Locate the cell with the specified text and output its (x, y) center coordinate. 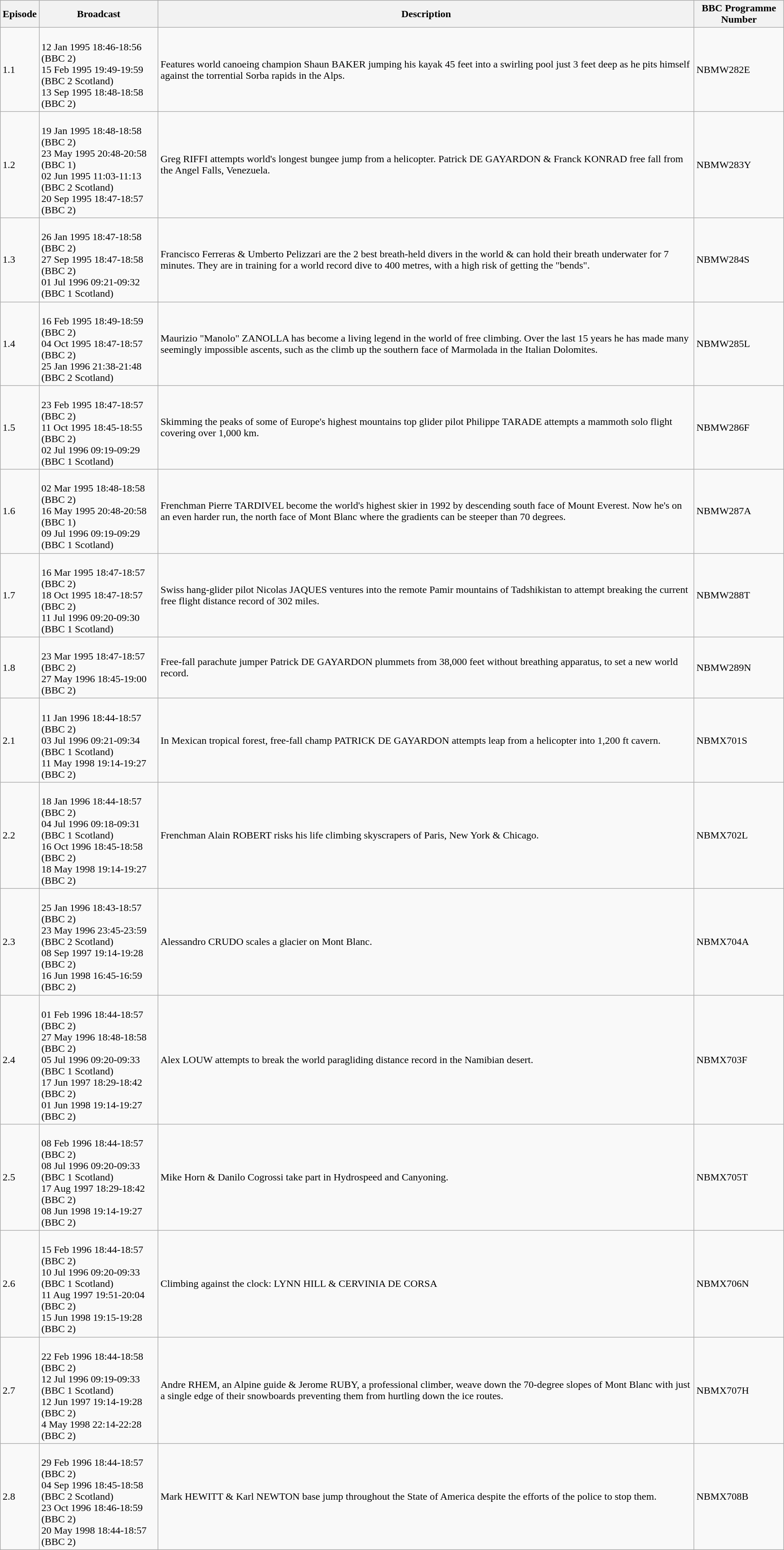
11 Jan 1996 18:44-18:57 (BBC 2)03 Jul 1996 09:21-09:34 (BBC 1 Scotland)11 May 1998 19:14-19:27 (BBC 2) (99, 740)
Climbing against the clock: LYNN HILL & CERVINIA DE CORSA (426, 1284)
In Mexican tropical forest, free-fall champ PATRICK DE GAYARDON attempts leap from a helicopter into 1,200 ft cavern. (426, 740)
NBMW287A (739, 511)
1.7 (20, 595)
NBMW283Y (739, 165)
1.5 (20, 427)
Alex LOUW attempts to break the world paragliding distance record in the Namibian desert. (426, 1059)
12 Jan 1995 18:46-18:56 (BBC 2)15 Feb 1995 19:49-19:59 (BBC 2 Scotland)13 Sep 1995 18:48-18:58 (BBC 2) (99, 70)
16 Feb 1995 18:49-18:59 (BBC 2)04 Oct 1995 18:47-18:57 (BBC 2)25 Jan 1996 21:38-21:48 (BBC 2 Scotland) (99, 344)
1.3 (20, 260)
Alessandro CRUDO scales a glacier on Mont Blanc. (426, 942)
NBMX704A (739, 942)
23 Feb 1995 18:47-18:57 (BBC 2)11 Oct 1995 18:45-18:55 (BBC 2)02 Jul 1996 09:19-09:29 (BBC 1 Scotland) (99, 427)
15 Feb 1996 18:44-18:57 (BBC 2)10 Jul 1996 09:20-09:33 (BBC 1 Scotland)11 Aug 1997 19:51-20:04 (BBC 2)15 Jun 1998 19:15-19:28 (BBC 2) (99, 1284)
Broadcast (99, 14)
Description (426, 14)
Mike Horn & Danilo Cogrossi take part in Hydrospeed and Canyoning. (426, 1177)
22 Feb 1996 18:44-18:58 (BBC 2)12 Jul 1996 09:19-09:33 (BBC 1 Scotland)12 Jun 1997 19:14-19:28 (BBC 2)4 May 1998 22:14-22:28 (BBC 2) (99, 1390)
NBMW289N (739, 668)
NBMW282E (739, 70)
1.1 (20, 70)
16 Mar 1995 18:47-18:57 (BBC 2)18 Oct 1995 18:47-18:57 (BBC 2)11 Jul 1996 09:20-09:30 (BBC 1 Scotland) (99, 595)
18 Jan 1996 18:44-18:57 (BBC 2)04 Jul 1996 09:18-09:31 (BBC 1 Scotland)16 Oct 1996 18:45-18:58 (BBC 2)18 May 1998 19:14-19:27 (BBC 2) (99, 835)
23 Mar 1995 18:47-18:57 (BBC 2)27 May 1996 18:45-19:00 (BBC 2) (99, 668)
2.6 (20, 1284)
2.1 (20, 740)
1.8 (20, 668)
25 Jan 1996 18:43-18:57 (BBC 2)23 May 1996 23:45-23:59 (BBC 2 Scotland)08 Sep 1997 19:14-19:28 (BBC 2)16 Jun 1998 16:45-16:59 (BBC 2) (99, 942)
1.2 (20, 165)
26 Jan 1995 18:47-18:58 (BBC 2)27 Sep 1995 18:47-18:58 (BBC 2)01 Jul 1996 09:21-09:32 (BBC 1 Scotland) (99, 260)
NBMX702L (739, 835)
Free-fall parachute jumper Patrick DE GAYARDON plummets from 38,000 feet without breathing apparatus, to set a new world record. (426, 668)
NBMW286F (739, 427)
Mark HEWITT & Karl NEWTON base jump throughout the State of America despite the efforts of the police to stop them. (426, 1497)
02 Mar 1995 18:48-18:58 (BBC 2)16 May 1995 20:48-20:58 (BBC 1)09 Jul 1996 09:19-09:29 (BBC 1 Scotland) (99, 511)
NBMX701S (739, 740)
NBMX706N (739, 1284)
2.8 (20, 1497)
Frenchman Alain ROBERT risks his life climbing skyscrapers of Paris, New York & Chicago. (426, 835)
NBMW288T (739, 595)
NBMX703F (739, 1059)
08 Feb 1996 18:44-18:57 (BBC 2)08 Jul 1996 09:20-09:33 (BBC 1 Scotland)17 Aug 1997 18:29-18:42 (BBC 2)08 Jun 1998 19:14-19:27 (BBC 2) (99, 1177)
NBMX708B (739, 1497)
1.4 (20, 344)
NBMX705T (739, 1177)
2.4 (20, 1059)
BBC Programme Number (739, 14)
NBMW285L (739, 344)
19 Jan 1995 18:48-18:58 (BBC 2)23 May 1995 20:48-20:58 (BBC 1)02 Jun 1995 11:03-11:13 (BBC 2 Scotland)20 Sep 1995 18:47-18:57 (BBC 2) (99, 165)
2.3 (20, 942)
2.5 (20, 1177)
Skimming the peaks of some of Europe's highest mountains top glider pilot Philippe TARADE attempts a mammoth solo flight covering over 1,000 km. (426, 427)
NBMX707H (739, 1390)
Greg RIFFI attempts world's longest bungee jump from a helicopter. Patrick DE GAYARDON & Franck KONRAD free fall from the Angel Falls, Venezuela. (426, 165)
2.2 (20, 835)
NBMW284S (739, 260)
Episode (20, 14)
1.6 (20, 511)
29 Feb 1996 18:44-18:57 (BBC 2)04 Sep 1996 18:45-18:58 (BBC 2 Scotland)23 Oct 1996 18:46-18:59 (BBC 2)20 May 1998 18:44-18:57 (BBC 2) (99, 1497)
2.7 (20, 1390)
